Pinpoint the cell where the given text exists, returning its [x, y] midpoint coordinate. 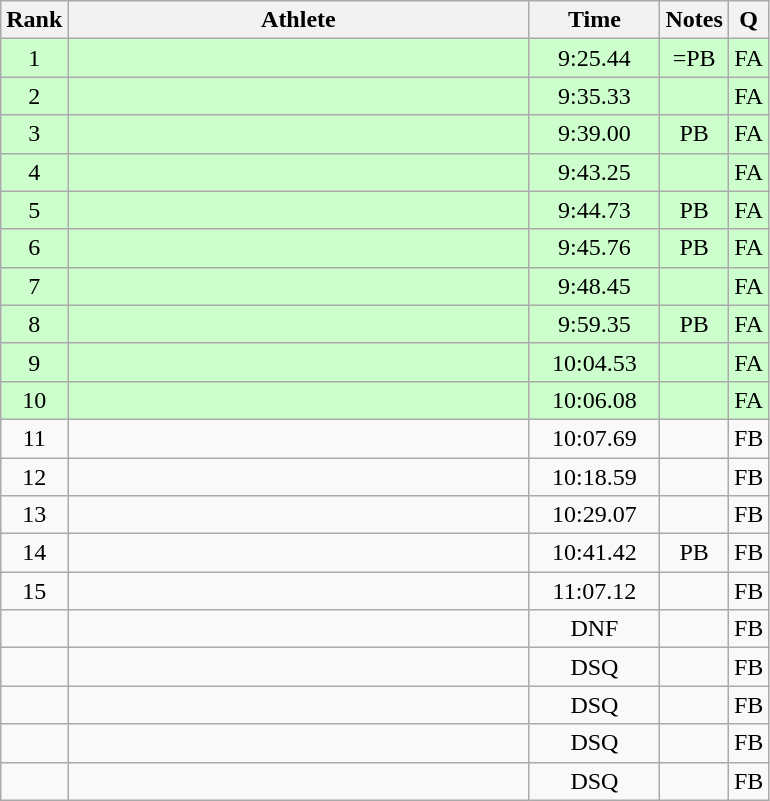
9:48.45 [594, 286]
9:45.76 [594, 248]
11:07.12 [594, 591]
10:18.59 [594, 477]
10:06.08 [594, 400]
9:25.44 [594, 58]
10:41.42 [594, 553]
2 [34, 96]
4 [34, 172]
Rank [34, 20]
3 [34, 134]
9:35.33 [594, 96]
10:29.07 [594, 515]
Q [748, 20]
Athlete [298, 20]
6 [34, 248]
10 [34, 400]
14 [34, 553]
5 [34, 210]
Notes [694, 20]
10:07.69 [594, 438]
9 [34, 362]
8 [34, 324]
1 [34, 58]
12 [34, 477]
9:43.25 [594, 172]
9:39.00 [594, 134]
7 [34, 286]
15 [34, 591]
11 [34, 438]
9:59.35 [594, 324]
Time [594, 20]
DNF [594, 629]
=PB [694, 58]
9:44.73 [594, 210]
13 [34, 515]
10:04.53 [594, 362]
